Provide the [x, y] coordinate of the cell's center where the given text is located.  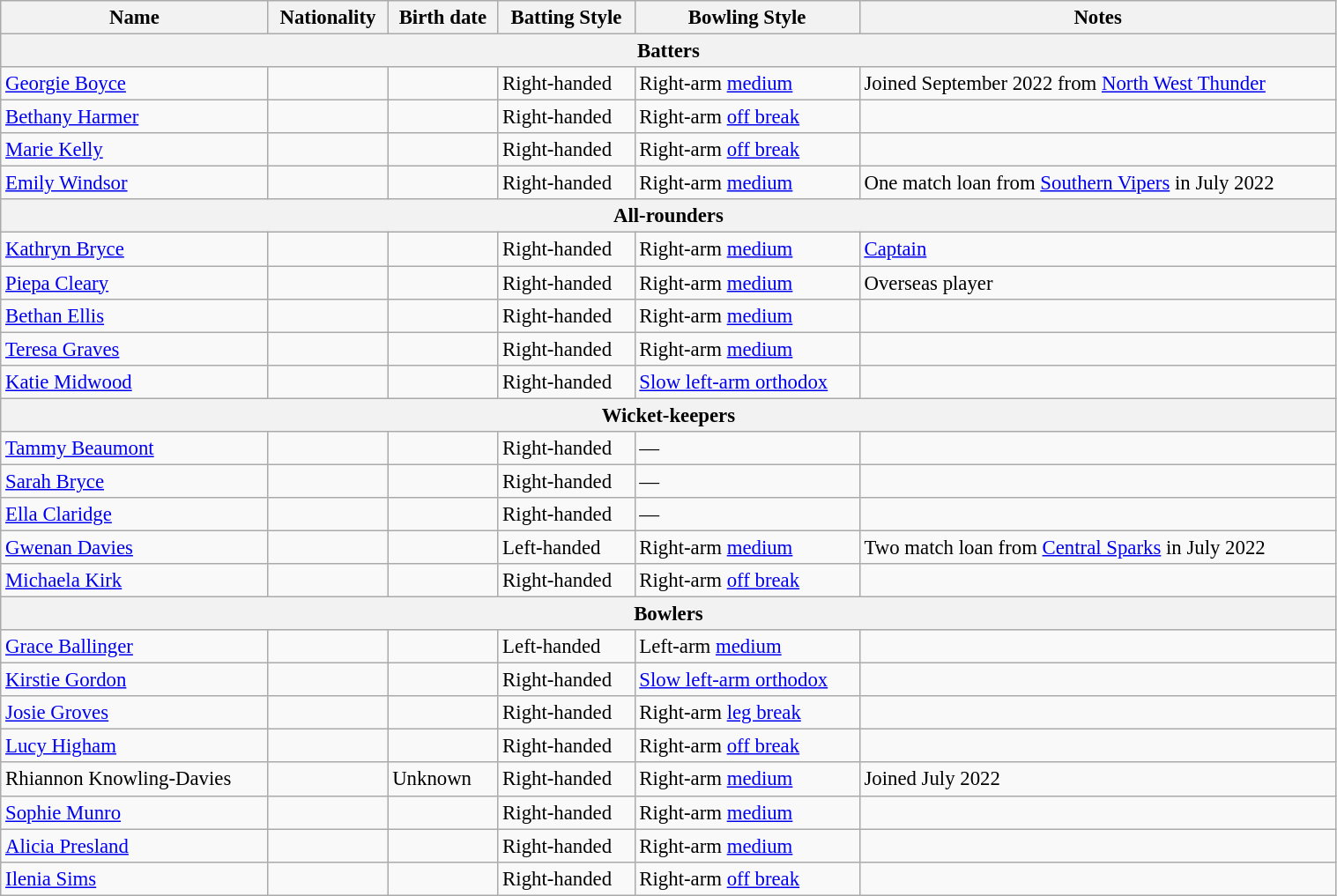
Two match loan from Central Sparks in July 2022 [1098, 547]
Michaela Kirk [134, 581]
Name [134, 18]
Overseas player [1098, 283]
Bowlers [668, 614]
Birth date [442, 18]
Katie Midwood [134, 381]
Batting Style [566, 18]
Georgie Boyce [134, 84]
Bethan Ellis [134, 315]
Wicket-keepers [668, 415]
Tammy Beaumont [134, 448]
Left-arm medium [747, 647]
Kathryn Bryce [134, 249]
Sarah Bryce [134, 481]
Lucy Higham [134, 746]
Teresa Graves [134, 349]
Batters [668, 51]
Captain [1098, 249]
Grace Ballinger [134, 647]
Bethany Harmer [134, 117]
Ilenia Sims [134, 878]
Alicia Presland [134, 846]
Bowling Style [747, 18]
Ella Claridge [134, 515]
Kirstie Gordon [134, 680]
Unknown [442, 780]
Rhiannon Knowling-Davies [134, 780]
Gwenan Davies [134, 547]
Sophie Munro [134, 812]
Emily Windsor [134, 183]
Right-arm leg break [747, 713]
Josie Groves [134, 713]
Nationality [328, 18]
Piepa Cleary [134, 283]
Marie Kelly [134, 150]
Joined July 2022 [1098, 780]
All-rounders [668, 216]
Joined September 2022 from North West Thunder [1098, 84]
Notes [1098, 18]
One match loan from Southern Vipers in July 2022 [1098, 183]
